Pinpoint the cell where the given text exists, returning its [X, Y] midpoint coordinate. 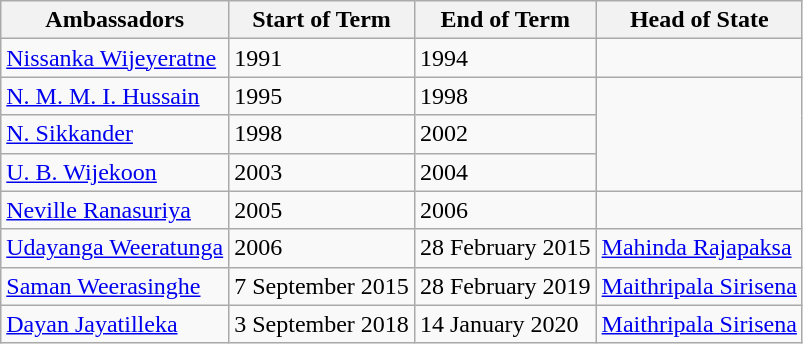
14 January 2020 [505, 324]
N. Sikkander [115, 134]
Ambassadors [115, 20]
7 September 2015 [322, 286]
Udayanga Weeratunga [115, 248]
End of Term [505, 20]
Dayan Jayatilleka [115, 324]
2004 [505, 172]
2002 [505, 134]
28 February 2019 [505, 286]
3 September 2018 [322, 324]
1994 [505, 58]
U. B. Wijekoon [115, 172]
28 February 2015 [505, 248]
Head of State [699, 20]
Saman Weerasinghe [115, 286]
2003 [322, 172]
N. M. M. I. Hussain [115, 96]
Nissanka Wijeyeratne [115, 58]
Mahinda Rajapaksa [699, 248]
1995 [322, 96]
Start of Term [322, 20]
2005 [322, 210]
Neville Ranasuriya [115, 210]
1991 [322, 58]
